Determine the [X, Y] coordinate at the center of the cell enclosing the given text.  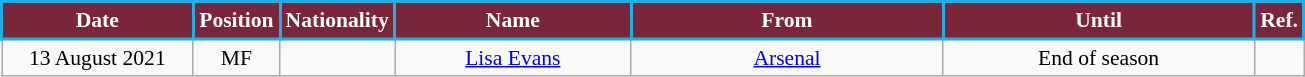
Lisa Evans [514, 57]
Date [98, 20]
13 August 2021 [98, 57]
Ref. [1278, 20]
Name [514, 20]
MF [236, 57]
Arsenal [787, 57]
Nationality [338, 20]
Position [236, 20]
Until [1099, 20]
From [787, 20]
End of season [1099, 57]
